Find where the given text appears and provide that cell's center as [X, Y] coordinate. 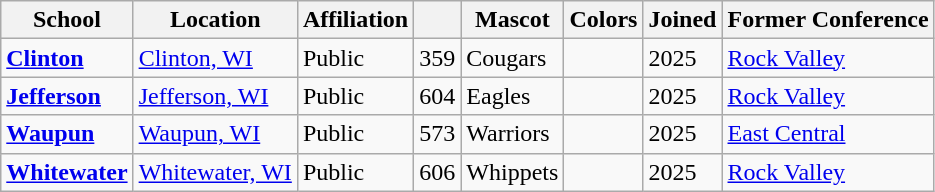
Warriors [512, 134]
Clinton, WI [215, 58]
573 [438, 134]
Former Conference [828, 20]
359 [438, 58]
Clinton [67, 58]
Whitewater, WI [215, 172]
Location [215, 20]
Cougars [512, 58]
Waupun, WI [215, 134]
School [67, 20]
604 [438, 96]
Mascot [512, 20]
Joined [682, 20]
Affiliation [355, 20]
606 [438, 172]
Whitewater [67, 172]
Waupun [67, 134]
Jefferson, WI [215, 96]
Eagles [512, 96]
Colors [604, 20]
East Central [828, 134]
Whippets [512, 172]
Jefferson [67, 96]
